Detect which cell encompasses the target text, then output its (X, Y) center coordinate. 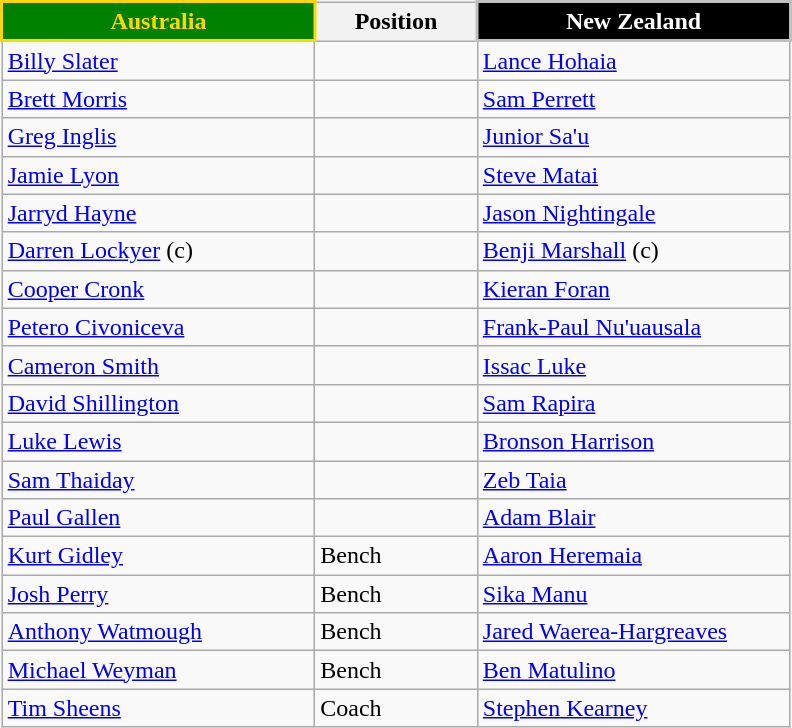
Junior Sa'u (634, 137)
Darren Lockyer (c) (158, 251)
Kurt Gidley (158, 556)
Jason Nightingale (634, 213)
Billy Slater (158, 60)
Ben Matulino (634, 670)
Stephen Kearney (634, 708)
Cameron Smith (158, 365)
Zeb Taia (634, 479)
New Zealand (634, 22)
Position (396, 22)
Anthony Watmough (158, 632)
Luke Lewis (158, 441)
Jared Waerea-Hargreaves (634, 632)
David Shillington (158, 403)
Issac Luke (634, 365)
Australia (158, 22)
Aaron Heremaia (634, 556)
Lance Hohaia (634, 60)
Adam Blair (634, 518)
Bronson Harrison (634, 441)
Josh Perry (158, 594)
Kieran Foran (634, 289)
Sika Manu (634, 594)
Jarryd Hayne (158, 213)
Steve Matai (634, 175)
Paul Gallen (158, 518)
Benji Marshall (c) (634, 251)
Sam Rapira (634, 403)
Brett Morris (158, 99)
Petero Civoniceva (158, 327)
Michael Weyman (158, 670)
Tim Sheens (158, 708)
Greg Inglis (158, 137)
Frank-Paul Nu'uausala (634, 327)
Sam Thaiday (158, 479)
Cooper Cronk (158, 289)
Jamie Lyon (158, 175)
Sam Perrett (634, 99)
Coach (396, 708)
